Determine the (x, y) coordinate at the center of the cell enclosing the given text.  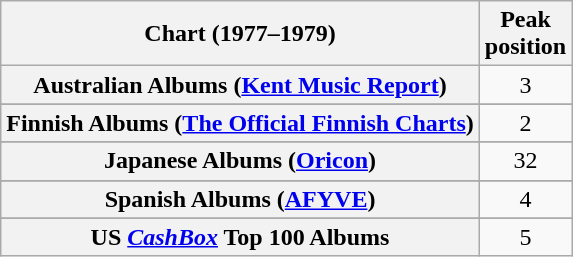
4 (525, 199)
Finnish Albums (The Official Finnish Charts) (240, 123)
Peakposition (525, 34)
5 (525, 237)
3 (525, 85)
2 (525, 123)
Australian Albums (Kent Music Report) (240, 85)
32 (525, 161)
Japanese Albums (Oricon) (240, 161)
US CashBox Top 100 Albums (240, 237)
Chart (1977–1979) (240, 34)
Spanish Albums (AFYVE) (240, 199)
